Identify which cell holds the provided text, then report its [X, Y] central coordinate. 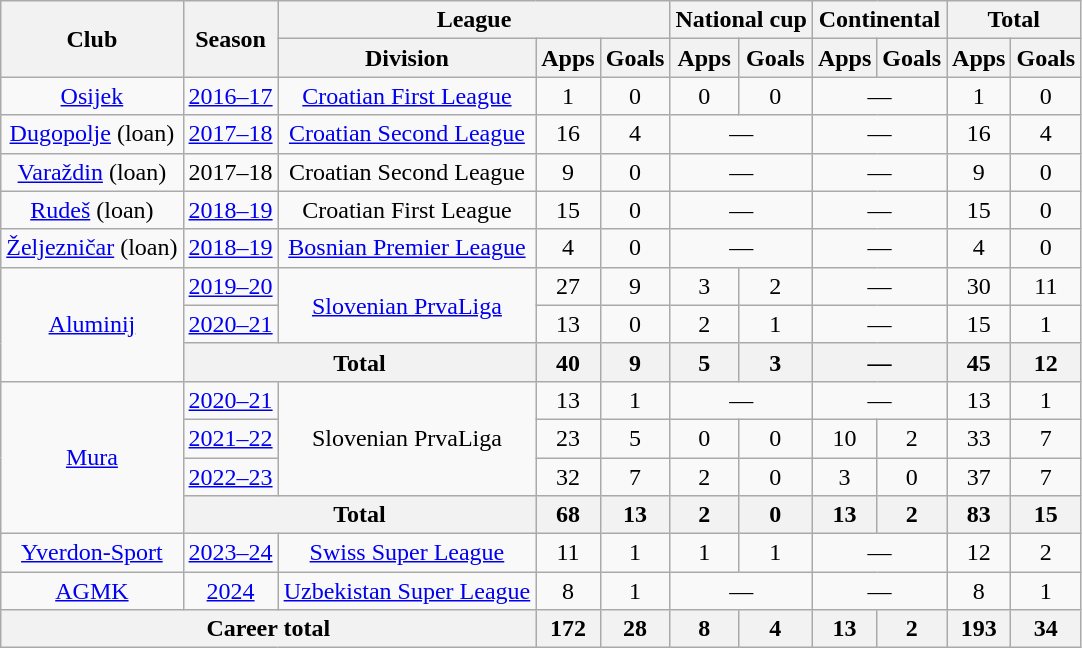
Swiss Super League [407, 553]
34 [1046, 629]
23 [568, 438]
Yverdon-Sport [92, 553]
Division [407, 58]
Season [230, 39]
30 [979, 286]
Željezničar (loan) [92, 248]
37 [979, 477]
193 [979, 629]
Dugopolje (loan) [92, 134]
Club [92, 39]
68 [568, 515]
2024 [230, 591]
2019–20 [230, 286]
40 [568, 362]
10 [844, 438]
33 [979, 438]
League [474, 20]
Varaždin (loan) [92, 172]
2023–24 [230, 553]
Osijek [92, 96]
Continental [879, 20]
27 [568, 286]
45 [979, 362]
2016–17 [230, 96]
32 [568, 477]
83 [979, 515]
National cup [741, 20]
28 [635, 629]
Aluminij [92, 324]
Bosnian Premier League [407, 248]
2022–23 [230, 477]
Mura [92, 457]
172 [568, 629]
Career total [268, 629]
2021–22 [230, 438]
AGMK [92, 591]
Rudeš (loan) [92, 210]
Uzbekistan Super League [407, 591]
